Search for the cell housing the specified text and yield its (X, Y) center coordinate. 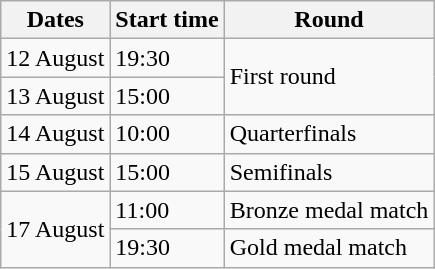
15 August (56, 172)
10:00 (167, 134)
13 August (56, 96)
Bronze medal match (329, 210)
Semifinals (329, 172)
11:00 (167, 210)
First round (329, 77)
12 August (56, 58)
Round (329, 20)
17 August (56, 229)
Gold medal match (329, 248)
Quarterfinals (329, 134)
14 August (56, 134)
Dates (56, 20)
Start time (167, 20)
